Output the (X, Y) coordinate of the center of the cell containing the given text.  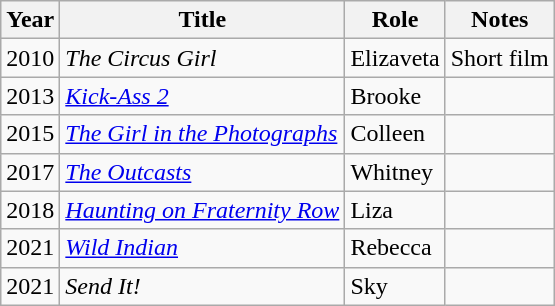
The Girl in the Photographs (202, 134)
Notes (500, 20)
2013 (30, 96)
The Circus Girl (202, 58)
Brooke (395, 96)
Colleen (395, 134)
Kick-Ass 2 (202, 96)
2015 (30, 134)
Short film (500, 58)
Rebecca (395, 248)
Title (202, 20)
Whitney (395, 172)
Year (30, 20)
Wild Indian (202, 248)
Elizaveta (395, 58)
The Outcasts (202, 172)
Haunting on Fraternity Row (202, 210)
Sky (395, 286)
2010 (30, 58)
Liza (395, 210)
2018 (30, 210)
2017 (30, 172)
Send It! (202, 286)
Role (395, 20)
